Determine the [X, Y] coordinate at the center of the cell enclosing the given text.  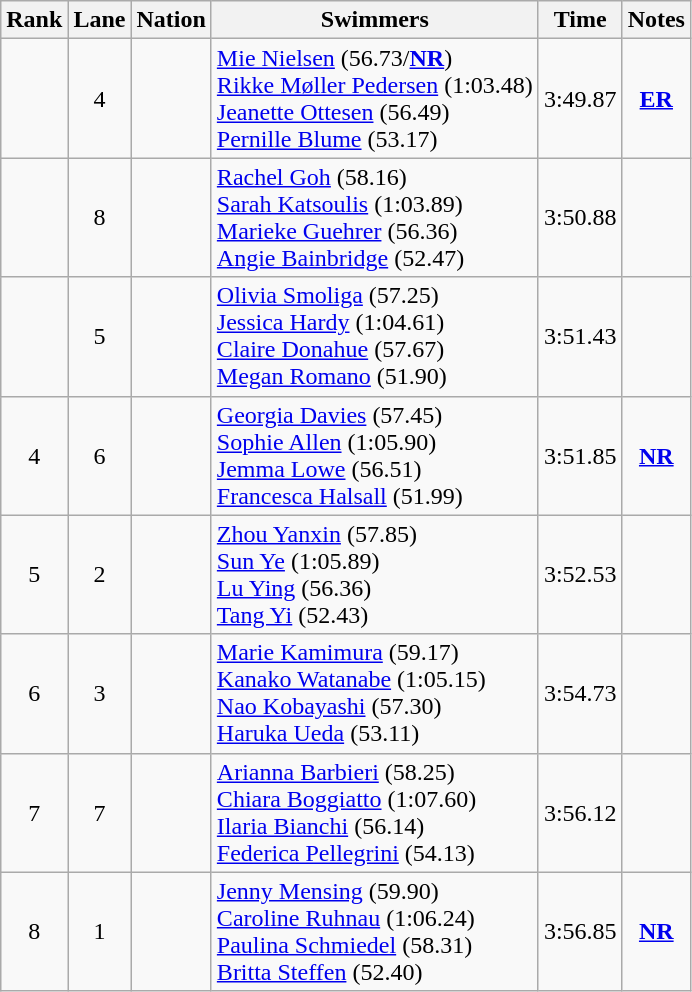
Arianna Barbieri (58.25)Chiara Boggiatto (1:07.60)Ilaria Bianchi (56.14)Federica Pellegrini (54.13) [374, 812]
Swimmers [374, 20]
Rank [34, 20]
Olivia Smoliga (57.25)Jessica Hardy (1:04.61)Claire Donahue (57.67)Megan Romano (51.90) [374, 336]
3 [100, 694]
Mie Nielsen (56.73/NR)Rikke Møller Pedersen (1:03.48)Jeanette Ottesen (56.49)Pernille Blume (53.17) [374, 98]
Nation [171, 20]
Zhou Yanxin (57.85)Sun Ye (1:05.89)Lu Ying (56.36)Tang Yi (52.43) [374, 574]
1 [100, 932]
3:51.43 [580, 336]
3:56.12 [580, 812]
Time [580, 20]
3:56.85 [580, 932]
3:54.73 [580, 694]
Rachel Goh (58.16)Sarah Katsoulis (1:03.89)Marieke Guehrer (56.36)Angie Bainbridge (52.47) [374, 218]
Notes [656, 20]
Lane [100, 20]
3:52.53 [580, 574]
3:49.87 [580, 98]
3:51.85 [580, 456]
Marie Kamimura (59.17)Kanako Watanabe (1:05.15)Nao Kobayashi (57.30)Haruka Ueda (53.11) [374, 694]
Jenny Mensing (59.90)Caroline Ruhnau (1:06.24)Paulina Schmiedel (58.31)Britta Steffen (52.40) [374, 932]
Georgia Davies (57.45)Sophie Allen (1:05.90)Jemma Lowe (56.51)Francesca Halsall (51.99) [374, 456]
ER [656, 98]
3:50.88 [580, 218]
2 [100, 574]
